Search for the cell housing the specified text and yield its [x, y] center coordinate. 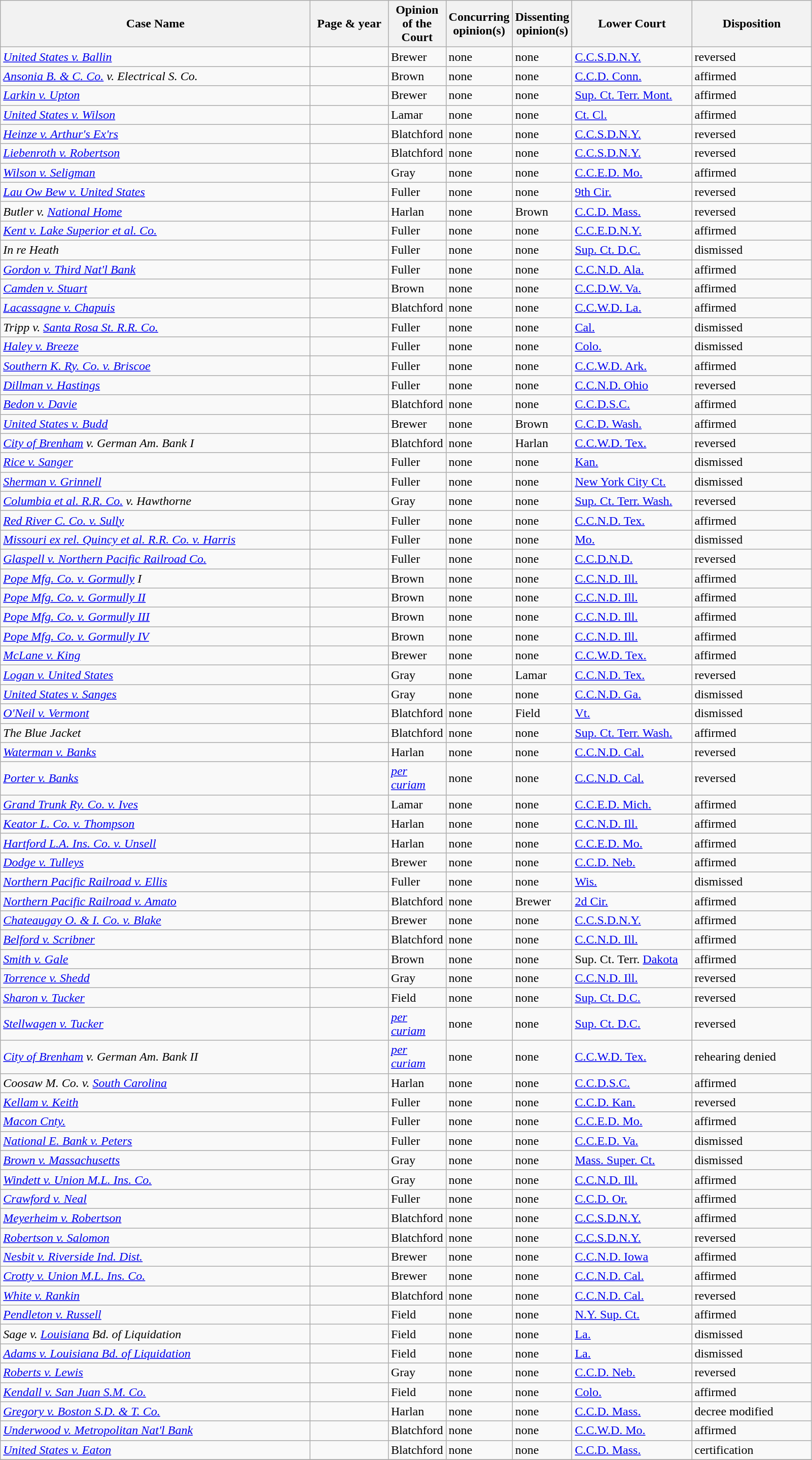
C.C.E.D. Va. [632, 1141]
Wilson v. Seligman [155, 173]
C.C.D.N.D. [632, 559]
Mass. Super. Ct. [632, 1160]
Coosaw M. Co. v. South Carolina [155, 1083]
Waterman v. Banks [155, 752]
United States v. Wilson [155, 115]
Porter v. Banks [155, 778]
9th Cir. [632, 192]
C.C.D.W. Va. [632, 289]
Windett v. Union M.L. Ins. Co. [155, 1179]
City of Brenham v. German Am. Bank I [155, 443]
Sup. Ct. Terr. Dakota [632, 959]
certification [752, 1450]
Pope Mfg. Co. v. Gormully III [155, 617]
Larkin v. Upton [155, 95]
Mo. [632, 539]
C.C.W.D. Mo. [632, 1431]
Lacassagne v. Chapuis [155, 308]
Torrence v. Shedd [155, 978]
Logan v. United States [155, 675]
Northern Pacific Railroad v. Amato [155, 901]
decree modified [752, 1411]
Ansonia B. & C. Co. v. Electrical S. Co. [155, 76]
Disposition [752, 24]
Lower Court [632, 24]
Haley v. Breeze [155, 347]
Sage v. Louisiana Bd. of Liquidation [155, 1334]
Robertson v. Salomon [155, 1238]
Adams v. Louisiana Bd. of Liquidation [155, 1353]
Sherman v. Grinnell [155, 482]
Crawford v. Neal [155, 1199]
C.C.N.D. Ohio [632, 385]
Kendall v. San Juan S.M. Co. [155, 1392]
Cal. [632, 327]
Concurring opinion(s) [479, 24]
Bedon v. Davie [155, 404]
Sharon v. Tucker [155, 998]
Macon Cnty. [155, 1122]
Pope Mfg. Co. v. Gormully I [155, 578]
In re Heath [155, 250]
C.C.W.D. Ark. [632, 366]
Sup. Ct. Terr. Mont. [632, 95]
Dillman v. Hastings [155, 385]
National E. Bank v. Peters [155, 1141]
White v. Rankin [155, 1296]
Red River C. Co. v. Sully [155, 520]
Case Name [155, 24]
City of Brenham v. German Am. Bank II [155, 1057]
Nesbit v. Riverside Ind. Dist. [155, 1257]
The Blue Jacket [155, 733]
Kellam v. Keith [155, 1102]
C.C.E.D.N.Y. [632, 230]
N.Y. Sup. Ct. [632, 1315]
Kan. [632, 462]
C.C.D. Or. [632, 1199]
Camden v. Stuart [155, 289]
Gregory v. Boston S.D. & T. Co. [155, 1411]
Stellwagen v. Tucker [155, 1024]
C.C.N.D. Iowa [632, 1257]
Grand Trunk Ry. Co. v. Ives [155, 804]
C.C.D. Conn. [632, 76]
C.C.N.D. Ala. [632, 269]
Brown v. Massachusetts [155, 1160]
O'Neil v. Vermont [155, 714]
2d Cir. [632, 901]
Columbia et al. R.R. Co. v. Hawthorne [155, 501]
Liebenroth v. Robertson [155, 153]
C.C.D. Kan. [632, 1102]
Missouri ex rel. Quincy et al. R.R. Co. v. Harris [155, 539]
Pope Mfg. Co. v. Gormully IV [155, 636]
Pendleton v. Russell [155, 1315]
rehearing denied [752, 1057]
Dissenting opinion(s) [542, 24]
Rice v. Sanger [155, 462]
Underwood v. Metropolitan Nat'l Bank [155, 1431]
Southern K. Ry. Co. v. Briscoe [155, 366]
C.C.E.D. Mich. [632, 804]
Page & year [349, 24]
United States v. Eaton [155, 1450]
Hartford L.A. Ins. Co. v. Unsell [155, 843]
Opinion of the Court [417, 24]
United States v. Ballin [155, 57]
Meyerheim v. Robertson [155, 1218]
Glaspell v. Northern Pacific Railroad Co. [155, 559]
Ct. Cl. [632, 115]
Belford v. Scribner [155, 940]
McLane v. King [155, 656]
Lau Ow Bew v. United States [155, 192]
Vt. [632, 714]
Chateaugay O. & I. Co. v. Blake [155, 921]
Heinze v. Arthur's Ex'rs [155, 134]
United States v. Sanges [155, 694]
Gordon v. Third Nat'l Bank [155, 269]
United States v. Budd [155, 424]
Smith v. Gale [155, 959]
Wis. [632, 881]
C.C.N.D. Ga. [632, 694]
C.C.D. Wash. [632, 424]
Butler v. National Home [155, 211]
Crotty v. Union M.L. Ins. Co. [155, 1276]
Tripp v. Santa Rosa St. R.R. Co. [155, 327]
Northern Pacific Railroad v. Ellis [155, 881]
Keator L. Co. v. Thompson [155, 824]
C.C.W.D. La. [632, 308]
New York City Ct. [632, 482]
Roberts v. Lewis [155, 1373]
Kent v. Lake Superior et al. Co. [155, 230]
Dodge v. Tulleys [155, 862]
Pope Mfg. Co. v. Gormully II [155, 598]
